Detect which cell encompasses the target text, then output its [x, y] center coordinate. 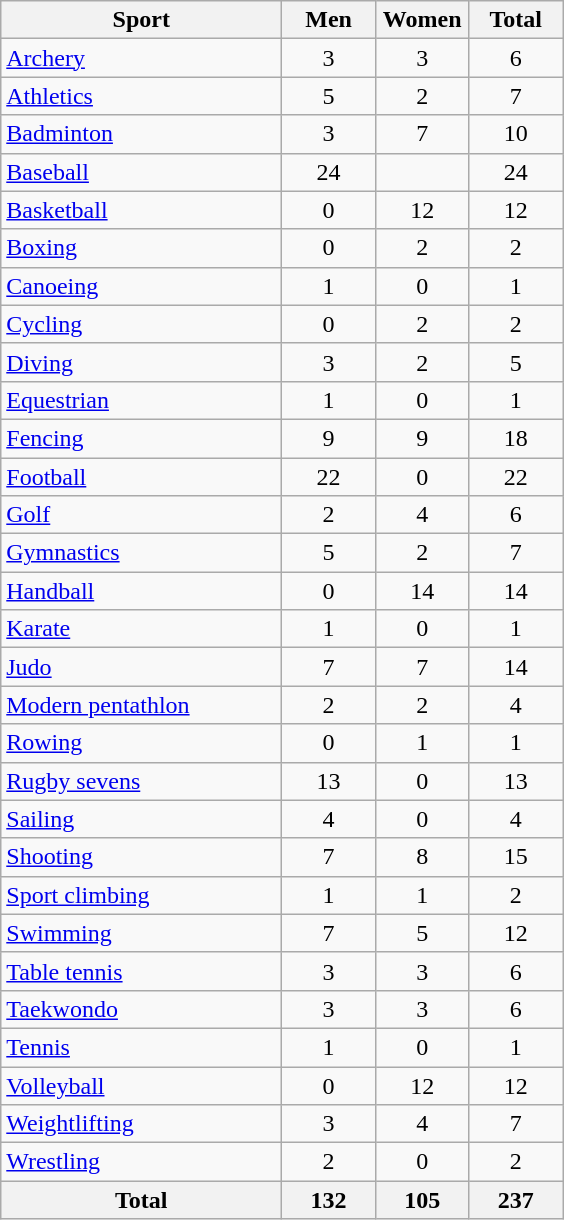
Gymnastics [142, 553]
Volleyball [142, 1085]
132 [329, 1200]
Women [422, 20]
Sport [142, 20]
Modern pentathlon [142, 705]
10 [516, 134]
Tennis [142, 1047]
Judo [142, 667]
Golf [142, 515]
Sailing [142, 819]
Archery [142, 58]
Shooting [142, 857]
Diving [142, 362]
Taekwondo [142, 1009]
Football [142, 477]
Karate [142, 629]
237 [516, 1200]
Wrestling [142, 1162]
Fencing [142, 438]
105 [422, 1200]
Cycling [142, 324]
Weightlifting [142, 1124]
Boxing [142, 248]
Table tennis [142, 971]
Rowing [142, 743]
Canoeing [142, 286]
15 [516, 857]
Swimming [142, 933]
8 [422, 857]
Rugby sevens [142, 781]
Baseball [142, 172]
Men [329, 20]
Handball [142, 591]
Badminton [142, 134]
Basketball [142, 210]
Athletics [142, 96]
Equestrian [142, 400]
18 [516, 438]
Sport climbing [142, 895]
